Return the (X, Y) coordinate for the center point of the cell that contains the specified text.  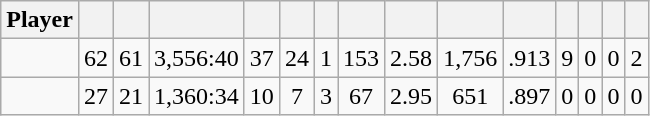
21 (132, 96)
27 (96, 96)
67 (362, 96)
7 (296, 96)
651 (470, 96)
1,360:34 (197, 96)
2 (636, 58)
24 (296, 58)
153 (362, 58)
.913 (530, 58)
Player (40, 20)
10 (262, 96)
3,556:40 (197, 58)
.897 (530, 96)
1 (326, 58)
2.58 (412, 58)
62 (96, 58)
9 (568, 58)
2.95 (412, 96)
61 (132, 58)
1,756 (470, 58)
3 (326, 96)
37 (262, 58)
